Search for the cell housing the specified text and yield its (x, y) center coordinate. 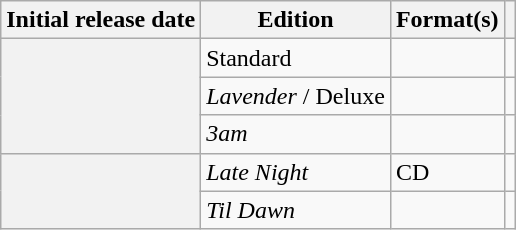
Edition (296, 20)
Til Dawn (296, 210)
Standard (296, 58)
Format(s) (447, 20)
3am (296, 134)
Initial release date (101, 20)
CD (447, 172)
Lavender / Deluxe (296, 96)
Late Night (296, 172)
